Find where the given text appears and provide that cell's center as (x, y) coordinate. 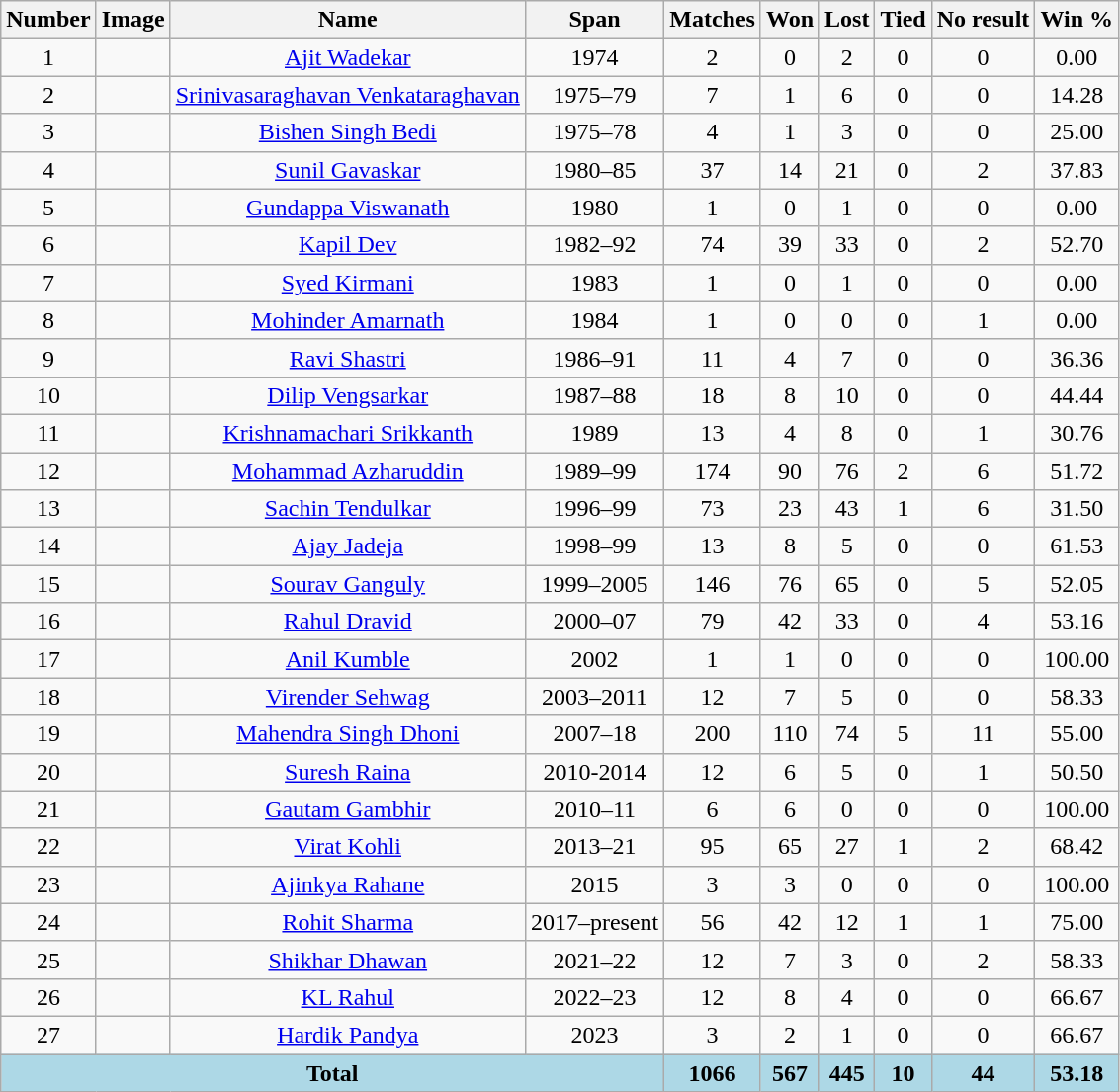
Anil Kumble (348, 659)
24 (48, 922)
Syed Kirmani (348, 283)
445 (847, 1072)
Suresh Raina (348, 772)
174 (713, 471)
75.00 (1077, 922)
Rohit Sharma (348, 922)
Mohinder Amarnath (348, 320)
Sunil Gavaskar (348, 170)
53.16 (1077, 622)
2013–21 (594, 847)
1996–99 (594, 509)
73 (713, 509)
Shikhar Dhawan (348, 960)
61.53 (1077, 546)
Gautam Gambhir (348, 809)
2015 (594, 884)
16 (48, 622)
51.72 (1077, 471)
Number (48, 20)
2017–present (594, 922)
2003–2011 (594, 697)
Total (332, 1072)
Ajay Jadeja (348, 546)
53.18 (1077, 1072)
15 (48, 584)
Dilip Vengsarkar (348, 395)
1066 (713, 1072)
567 (789, 1072)
44 (983, 1072)
17 (48, 659)
2007–18 (594, 734)
Krishnamachari Srikkanth (348, 433)
2021–22 (594, 960)
37.83 (1077, 170)
Mohammad Azharuddin (348, 471)
146 (713, 584)
25.00 (1077, 132)
1975–79 (594, 95)
Kapil Dev (348, 245)
Win % (1077, 20)
1983 (594, 283)
1980 (594, 208)
1989–99 (594, 471)
1984 (594, 320)
1980–85 (594, 170)
2010-2014 (594, 772)
26 (48, 997)
110 (789, 734)
Sachin Tendulkar (348, 509)
43 (847, 509)
31.50 (1077, 509)
30.76 (1077, 433)
1986–91 (594, 358)
52.70 (1077, 245)
90 (789, 471)
95 (713, 847)
20 (48, 772)
Matches (713, 20)
Sourav Ganguly (348, 584)
Srinivasaraghavan Venkataraghavan (348, 95)
No result (983, 20)
Ravi Shastri (348, 358)
1982–92 (594, 245)
36.36 (1077, 358)
39 (789, 245)
1998–99 (594, 546)
25 (48, 960)
Virat Kohli (348, 847)
2002 (594, 659)
14.28 (1077, 95)
1989 (594, 433)
56 (713, 922)
68.42 (1077, 847)
Ajit Wadekar (348, 57)
1987–88 (594, 395)
Name (348, 20)
Image (132, 20)
1975–78 (594, 132)
44.44 (1077, 395)
79 (713, 622)
Lost (847, 20)
1974 (594, 57)
Hardik Pandya (348, 1035)
2000–07 (594, 622)
Tied (904, 20)
Mahendra Singh Dhoni (348, 734)
KL Rahul (348, 997)
37 (713, 170)
Virender Sehwag (348, 697)
55.00 (1077, 734)
2010–11 (594, 809)
200 (713, 734)
2023 (594, 1035)
2022–23 (594, 997)
19 (48, 734)
Ajinkya Rahane (348, 884)
1999–2005 (594, 584)
Gundappa Viswanath (348, 208)
52.05 (1077, 584)
Span (594, 20)
Bishen Singh Bedi (348, 132)
Won (789, 20)
22 (48, 847)
9 (48, 358)
50.50 (1077, 772)
Rahul Dravid (348, 622)
